Output the (X, Y) coordinate of the center of the cell containing the given text.  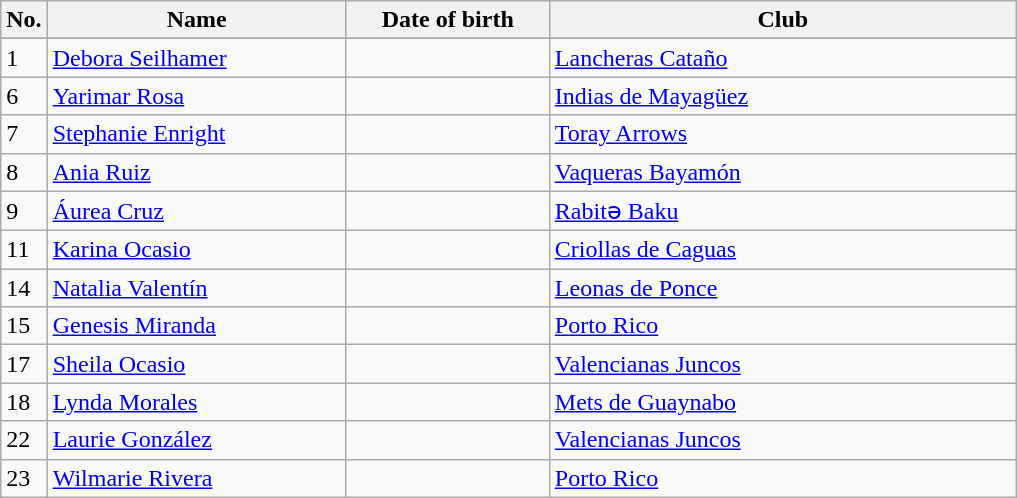
Club (782, 20)
Mets de Guaynabo (782, 402)
22 (24, 440)
11 (24, 250)
Indias de Mayagüez (782, 96)
1 (24, 58)
Natalia Valentín (196, 288)
23 (24, 478)
17 (24, 364)
Lancheras Cataño (782, 58)
Ania Ruiz (196, 172)
Criollas de Caguas (782, 250)
Leonas de Ponce (782, 288)
Debora Seilhamer (196, 58)
18 (24, 402)
Yarimar Rosa (196, 96)
6 (24, 96)
Wilmarie Rivera (196, 478)
15 (24, 326)
14 (24, 288)
Karina Ocasio (196, 250)
Toray Arrows (782, 134)
Laurie González (196, 440)
Vaqueras Bayamón (782, 172)
Rabitə Baku (782, 211)
Name (196, 20)
Stephanie Enright (196, 134)
Áurea Cruz (196, 211)
Genesis Miranda (196, 326)
9 (24, 211)
Sheila Ocasio (196, 364)
7 (24, 134)
Date of birth (448, 20)
Lynda Morales (196, 402)
No. (24, 20)
8 (24, 172)
